Determine the [x, y] coordinate at the center of the cell enclosing the given text.  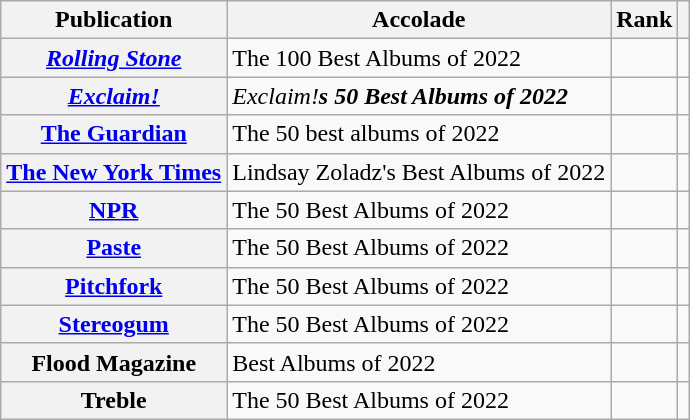
Exclaim! [114, 96]
Paste [114, 248]
NPR [114, 210]
Treble [114, 400]
Rolling Stone [114, 58]
The 100 Best Albums of 2022 [419, 58]
Lindsay Zoladz's Best Albums of 2022 [419, 172]
Stereogum [114, 324]
Pitchfork [114, 286]
Flood Magazine [114, 362]
Rank [644, 20]
The New York Times [114, 172]
Publication [114, 20]
The 50 best albums of 2022 [419, 134]
Accolade [419, 20]
Exclaim!s 50 Best Albums of 2022 [419, 96]
The Guardian [114, 134]
Best Albums of 2022 [419, 362]
